Detect which cell encompasses the target text, then output its (x, y) center coordinate. 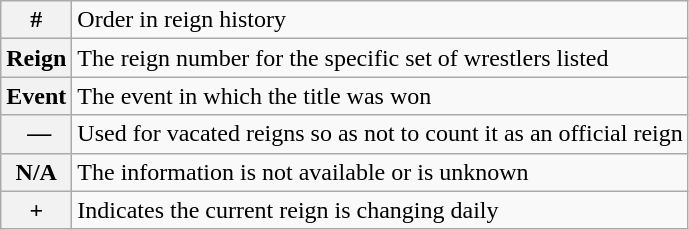
# (36, 20)
N/A (36, 172)
Indicates the current reign is changing daily (380, 210)
— (36, 134)
The reign number for the specific set of wrestlers listed (380, 58)
Order in reign history (380, 20)
+ (36, 210)
Used for vacated reigns so as not to count it as an official reign (380, 134)
The information is not available or is unknown (380, 172)
Reign (36, 58)
The event in which the title was won (380, 96)
Event (36, 96)
